Output the [X, Y] coordinate of the center of the cell containing the given text.  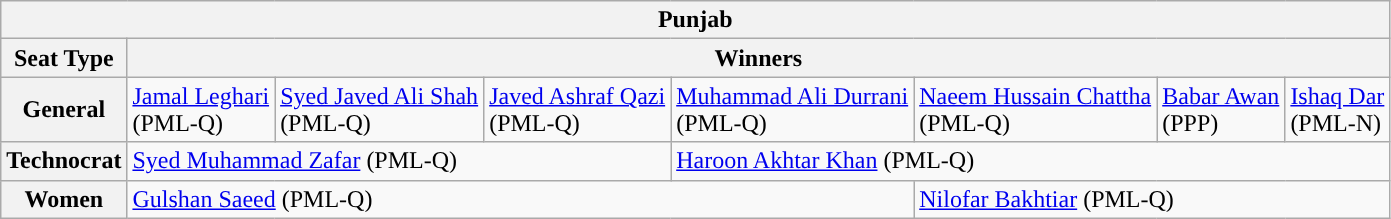
Haroon Akhtar Khan (PML-Q) [1030, 161]
Seat Type [64, 58]
Ishaq Dar(PML-N) [1338, 110]
Nilofar Bakhtiar (PML-Q) [1152, 199]
General [64, 110]
Babar Awan(PPP) [1221, 110]
Women [64, 199]
Syed Javed Ali Shah(PML-Q) [380, 110]
Technocrat [64, 161]
Syed Muhammad Zafar (PML-Q) [399, 161]
Naeem Hussain Chattha(PML-Q) [1036, 110]
Javed Ashraf Qazi(PML-Q) [578, 110]
Muhammad Ali Durrani(PML-Q) [792, 110]
Jamal Leghari(PML-Q) [201, 110]
Winners [758, 58]
Gulshan Saeed (PML-Q) [520, 199]
Punjab [696, 20]
